Output the [x, y] coordinate of the center of the cell containing the given text.  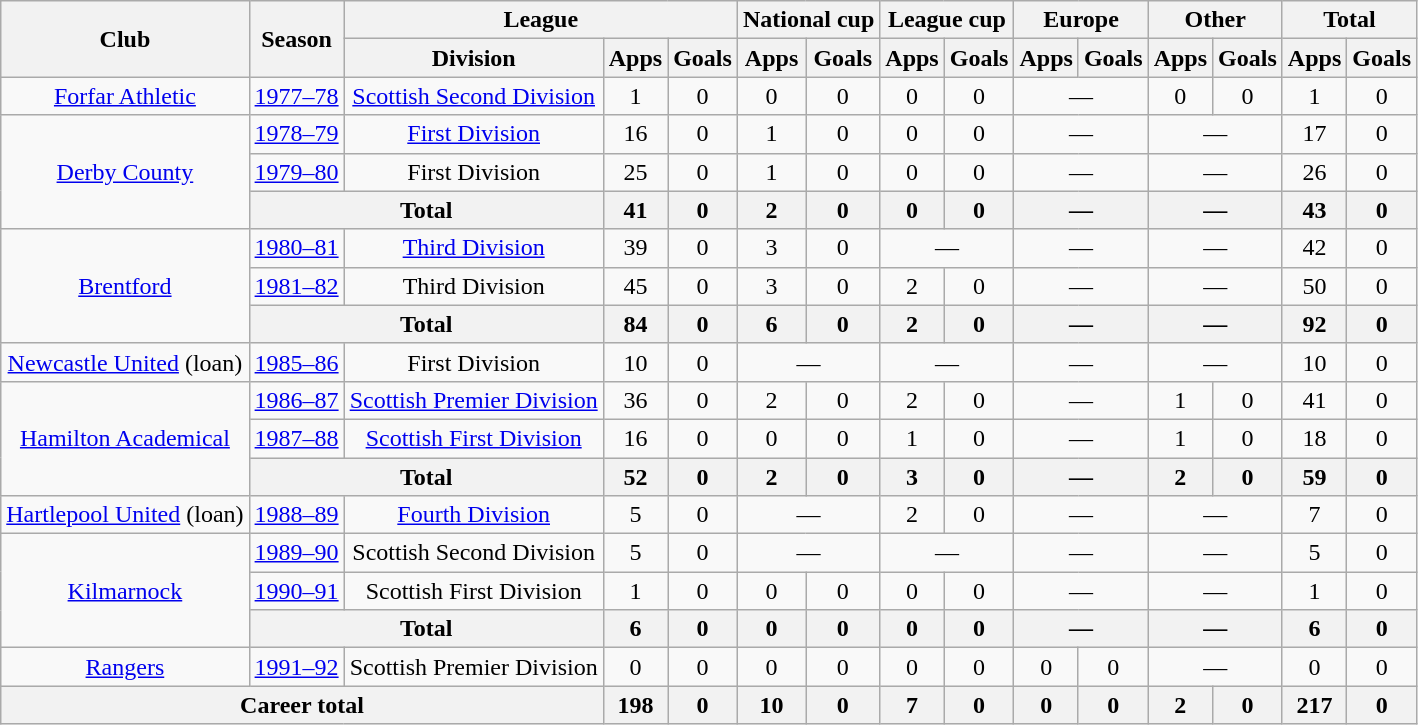
Club [125, 39]
26 [1314, 172]
1991–92 [296, 667]
1981–82 [296, 286]
Fourth Division [474, 515]
1978–79 [296, 134]
43 [1314, 210]
Rangers [125, 667]
36 [635, 400]
1989–90 [296, 553]
League [540, 20]
1985–86 [296, 362]
Career total [302, 705]
Hamilton Academical [125, 438]
Kilmarnock [125, 591]
1987–88 [296, 438]
Forfar Athletic [125, 96]
Europe [1081, 20]
45 [635, 286]
92 [1314, 324]
52 [635, 477]
84 [635, 324]
Brentford [125, 286]
Hartlepool United (loan) [125, 515]
59 [1314, 477]
17 [1314, 134]
25 [635, 172]
Derby County [125, 172]
1979–80 [296, 172]
1980–81 [296, 248]
Season [296, 39]
Newcastle United (loan) [125, 362]
39 [635, 248]
50 [1314, 286]
1986–87 [296, 400]
Other [1215, 20]
198 [635, 705]
Division [474, 58]
42 [1314, 248]
1977–78 [296, 96]
1988–89 [296, 515]
1990–91 [296, 591]
National cup [808, 20]
League cup [947, 20]
18 [1314, 438]
217 [1314, 705]
